Provide the (x, y) coordinate of the cell's center where the given text is located.  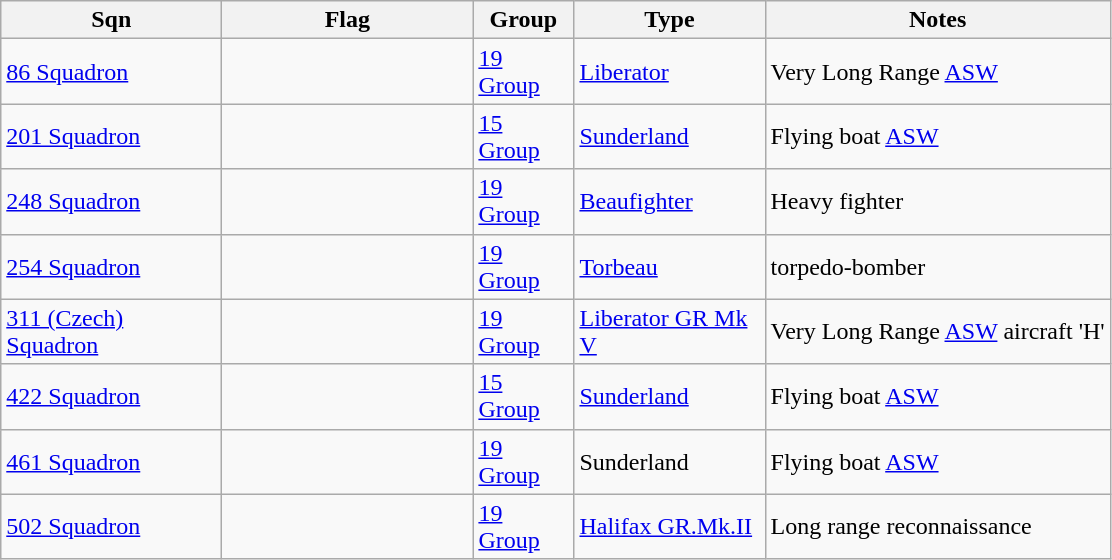
torpedo-bomber (938, 266)
Sqn (112, 20)
422 Squadron (112, 396)
Notes (938, 20)
Torbeau (670, 266)
Long range reconnaissance (938, 526)
Very Long Range ASW aircraft 'H' (938, 332)
502 Squadron (112, 526)
Heavy fighter (938, 202)
Flag (348, 20)
86 Squadron (112, 72)
Liberator GR Mk V (670, 332)
Very Long Range ASW (938, 72)
Type (670, 20)
Liberator (670, 72)
Beaufighter (670, 202)
254 Squadron (112, 266)
Group (524, 20)
311 (Czech) Squadron (112, 332)
461 Squadron (112, 462)
Halifax GR.Mk.II (670, 526)
248 Squadron (112, 202)
201 Squadron (112, 136)
